Capture the cell that displays the provided text and extract its (X, Y) central coordinate. 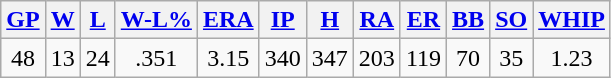
3.15 (228, 58)
70 (468, 58)
W (62, 20)
203 (376, 58)
13 (62, 58)
119 (423, 58)
BB (468, 20)
L (98, 20)
WHIP (572, 20)
35 (512, 58)
24 (98, 58)
1.23 (572, 58)
W-L% (156, 20)
340 (282, 58)
.351 (156, 58)
347 (330, 58)
H (330, 20)
RA (376, 20)
IP (282, 20)
GP (23, 20)
ER (423, 20)
48 (23, 58)
SO (512, 20)
ERA (228, 20)
